Identify which cell holds the provided text, then report its [X, Y] central coordinate. 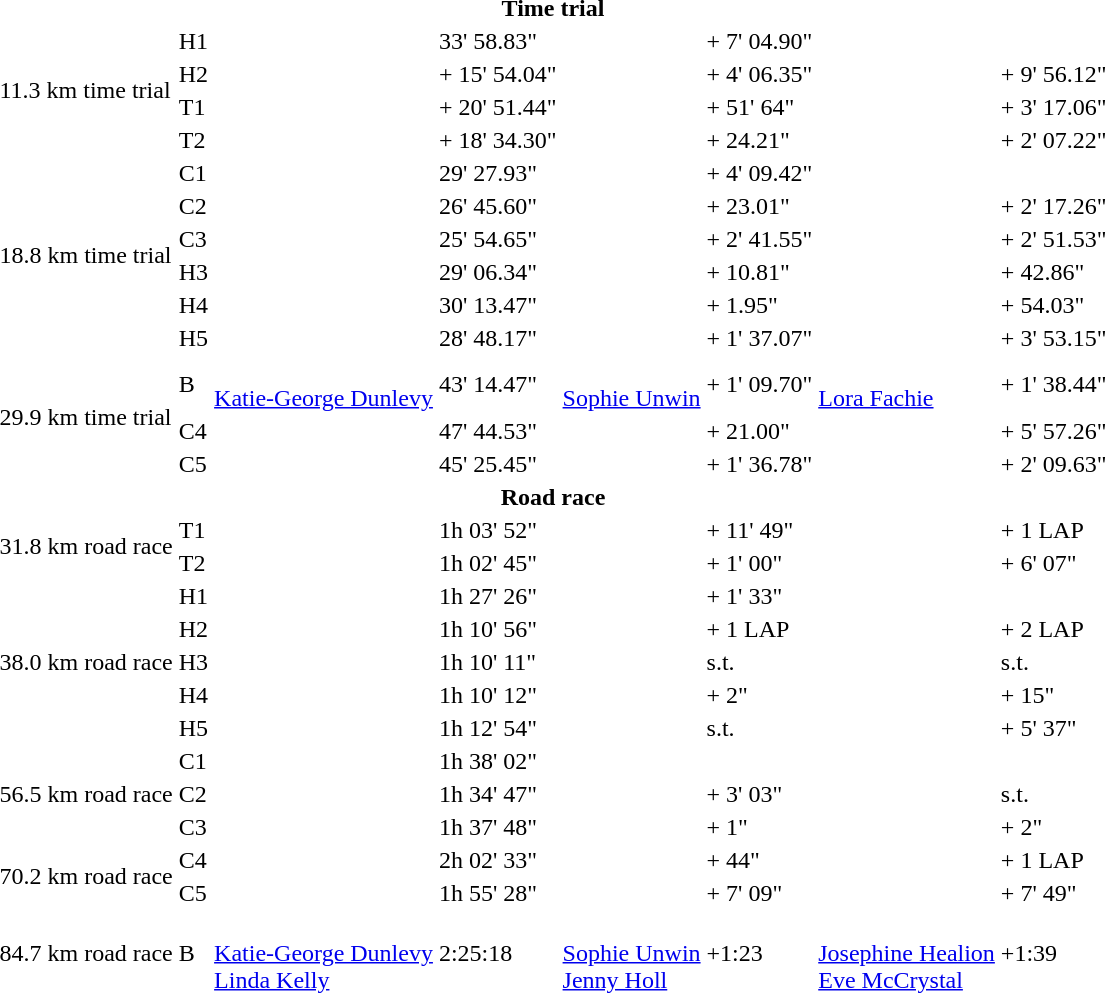
+ 10.81" [760, 272]
1h 38' 02" [498, 761]
Lora Fachie [907, 384]
1h 12' 54" [498, 728]
+ 3' 03" [760, 794]
+ 24.21" [760, 140]
1h 37' 48" [498, 827]
29' 06.34" [498, 272]
1h 10' 56" [498, 629]
+ 11' 49" [760, 530]
+ 15' 54.04" [498, 74]
45' 25.45" [498, 464]
28' 48.17" [498, 338]
1h 10' 11" [498, 662]
+ 21.00" [760, 431]
+ 1' 33" [760, 596]
B [193, 384]
29' 27.93" [498, 173]
47' 44.53" [498, 431]
1h 34' 47" [498, 794]
+ 4' 06.35" [760, 74]
33' 58.83" [498, 41]
Katie-George Dunlevy [324, 384]
43' 14.47" [498, 384]
+ 1' 00" [760, 563]
+ 7' 04.90" [760, 41]
1h 27' 26" [498, 596]
+ 18' 34.30" [498, 140]
+ 1 LAP [760, 629]
+ 1' 09.70" [760, 384]
2h 02' 33" [498, 860]
+ 1.95" [760, 305]
+ 44" [760, 860]
1h 10' 12" [498, 695]
1h 03' 52" [498, 530]
+ 51' 64" [760, 107]
30' 13.47" [498, 305]
Sophie Unwin [632, 384]
1h 55' 28" [498, 893]
+ 2' 41.55" [760, 239]
+ 4' 09.42" [760, 173]
+ 1' 37.07" [760, 338]
+ 7' 09" [760, 893]
1h 02' 45" [498, 563]
25' 54.65" [498, 239]
+ 2" [760, 695]
+ 20' 51.44" [498, 107]
26' 45.60" [498, 206]
+ 1" [760, 827]
+ 1' 36.78" [760, 464]
+ 23.01" [760, 206]
